Locate the cell with the specified text and output its (X, Y) center coordinate. 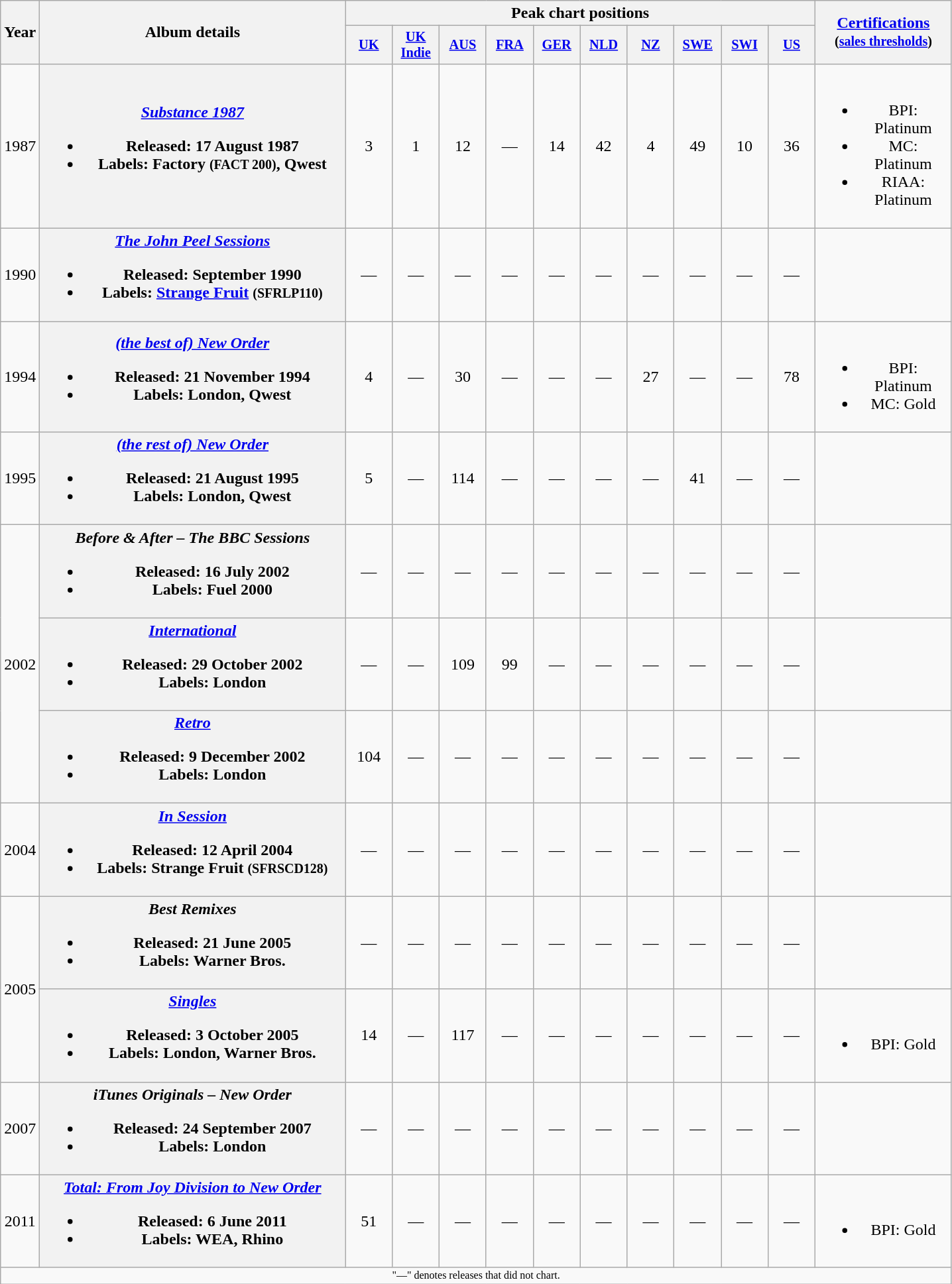
Year (20, 32)
SWI (745, 45)
51 (369, 1221)
NLD (603, 45)
104 (369, 757)
BPI: PlatinumMC: Gold (883, 377)
1990 (20, 275)
BPI: PlatinumMC: PlatinumRIAA: Platinum (883, 146)
"—" denotes releases that did not chart. (476, 1275)
UK Indie (416, 45)
NZ (651, 45)
AUS (463, 45)
10 (745, 146)
1 (416, 146)
1987 (20, 146)
12 (463, 146)
109 (463, 664)
Total: From Joy Division to New OrderReleased: 6 June 2011Labels: WEA, Rhino (192, 1221)
5 (369, 479)
The John Peel SessionsReleased: September 1990Labels: Strange Fruit (SFRLP110) (192, 275)
42 (603, 146)
41 (697, 479)
iTunes Originals – New OrderReleased: 24 September 2007Labels: London (192, 1128)
Best RemixesReleased: 21 June 2005Labels: Warner Bros. (192, 943)
2004 (20, 850)
78 (792, 377)
36 (792, 146)
114 (463, 479)
InternationalReleased: 29 October 2002Labels: London (192, 664)
RetroReleased: 9 December 2002Labels: London (192, 757)
Peak chart positions (581, 13)
SinglesReleased: 3 October 2005Labels: London, Warner Bros. (192, 1035)
1994 (20, 377)
27 (651, 377)
30 (463, 377)
UK (369, 45)
(the rest of) New OrderReleased: 21 August 1995Labels: London, Qwest (192, 479)
Album details (192, 32)
2011 (20, 1221)
Certifications(sales thresholds) (883, 32)
2007 (20, 1128)
2005 (20, 989)
99 (509, 664)
1995 (20, 479)
SWE (697, 45)
117 (463, 1035)
In SessionReleased: 12 April 2004Labels: Strange Fruit (SFRSCD128) (192, 850)
49 (697, 146)
GER (557, 45)
2002 (20, 664)
(the best of) New OrderReleased: 21 November 1994Labels: London, Qwest (192, 377)
Before & After – The BBC SessionsReleased: 16 July 2002Labels: Fuel 2000 (192, 571)
Substance 1987Released: 17 August 1987Labels: Factory (FACT 200), Qwest (192, 146)
US (792, 45)
FRA (509, 45)
3 (369, 146)
